Return (X, Y) of the center of cell containing provided text 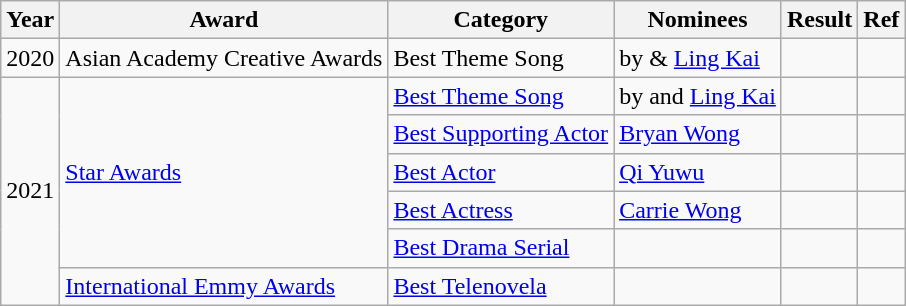
Star Awards (224, 172)
Best Telenovela (501, 286)
Carrie Wong (698, 210)
Year (30, 20)
by & Ling Kai (698, 58)
2021 (30, 191)
Best Actor (501, 172)
Nominees (698, 20)
Category (501, 20)
Award (224, 20)
Qi Yuwu (698, 172)
Ref (882, 20)
Best Supporting Actor (501, 134)
Asian Academy Creative Awards (224, 58)
Best Drama Serial (501, 248)
Result (819, 20)
by and Ling Kai (698, 96)
Best Actress (501, 210)
2020 (30, 58)
Bryan Wong (698, 134)
International Emmy Awards (224, 286)
